Identify which cell holds the provided text, then report its (x, y) central coordinate. 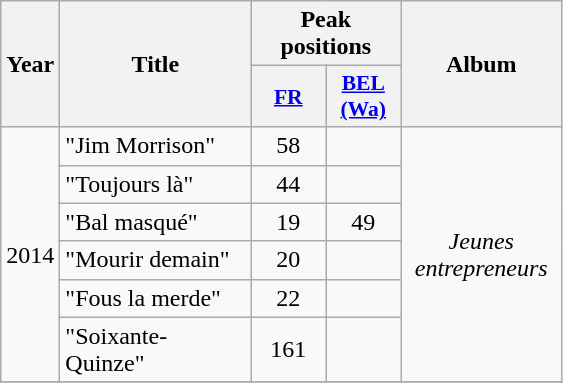
Peak positions (326, 34)
161 (288, 350)
"Soixante-Quinze" (156, 350)
2014 (30, 254)
44 (288, 184)
58 (288, 146)
49 (364, 222)
"Mourir demain" (156, 260)
"Fous la merde" (156, 298)
22 (288, 298)
20 (288, 260)
BEL (Wa) (364, 96)
Title (156, 64)
Album (482, 64)
"Toujours là" (156, 184)
Year (30, 64)
FR (288, 96)
"Jim Morrison" (156, 146)
19 (288, 222)
Jeunes entrepreneurs (482, 254)
"Bal masqué" (156, 222)
